Locate the cell with the specified text and output its (x, y) center coordinate. 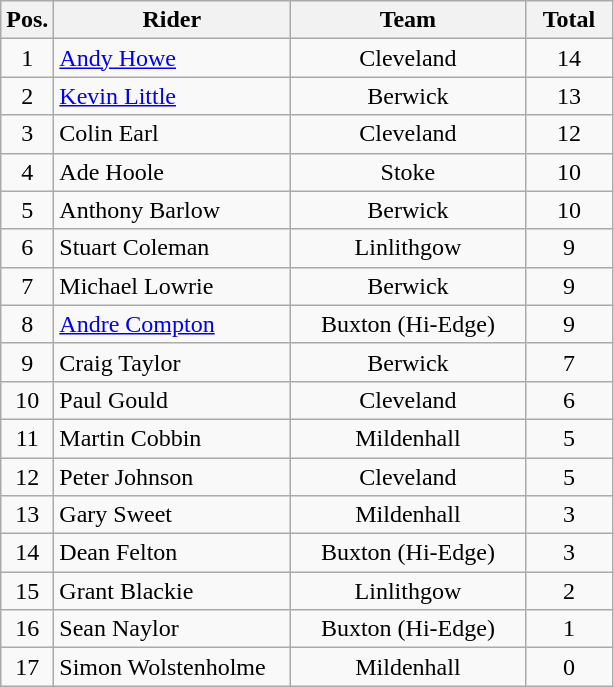
16 (28, 629)
Michael Lowrie (172, 286)
8 (28, 324)
Paul Gould (172, 400)
Anthony Barlow (172, 210)
Stoke (408, 172)
Sean Naylor (172, 629)
11 (28, 438)
17 (28, 667)
Peter Johnson (172, 477)
Pos. (28, 20)
Ade Hoole (172, 172)
Kevin Little (172, 96)
Craig Taylor (172, 362)
Andre Compton (172, 324)
Rider (172, 20)
Total (569, 20)
Andy Howe (172, 58)
0 (569, 667)
Stuart Coleman (172, 248)
4 (28, 172)
15 (28, 591)
Gary Sweet (172, 515)
Colin Earl (172, 134)
Team (408, 20)
Martin Cobbin (172, 438)
Simon Wolstenholme (172, 667)
Grant Blackie (172, 591)
Dean Felton (172, 553)
